Find where the given text appears and provide that cell's center as (x, y) coordinate. 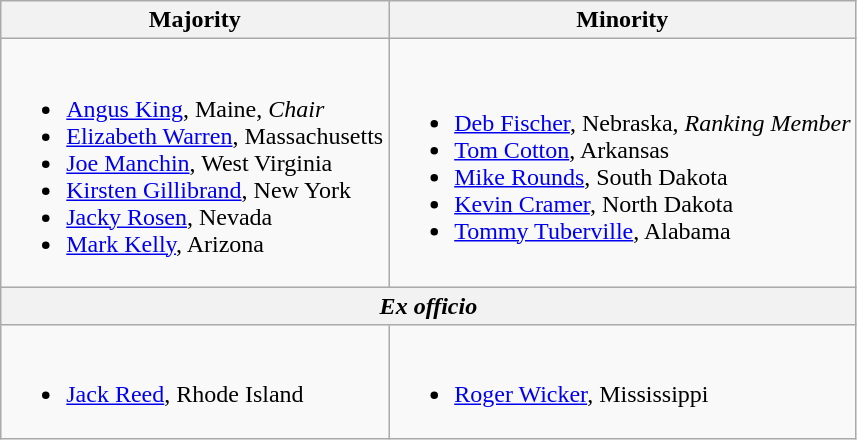
Ex officio (428, 306)
Majority (195, 20)
Jack Reed, Rhode Island (195, 382)
Angus King, Maine, ChairElizabeth Warren, MassachusettsJoe Manchin, West VirginiaKirsten Gillibrand, New YorkJacky Rosen, NevadaMark Kelly, Arizona (195, 163)
Roger Wicker, Mississippi (622, 382)
Deb Fischer, Nebraska, Ranking MemberTom Cotton, ArkansasMike Rounds, South DakotaKevin Cramer, North DakotaTommy Tuberville, Alabama (622, 163)
Minority (622, 20)
